Detect which cell encompasses the target text, then output its (x, y) center coordinate. 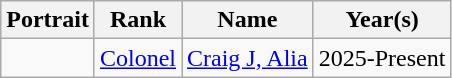
Name (248, 20)
Rank (138, 20)
2025-Present (382, 58)
Year(s) (382, 20)
Colonel (138, 58)
Portrait (48, 20)
Craig J, Alia (248, 58)
